For the text-containing cell, return its midpoint in [X, Y] coordinate format. 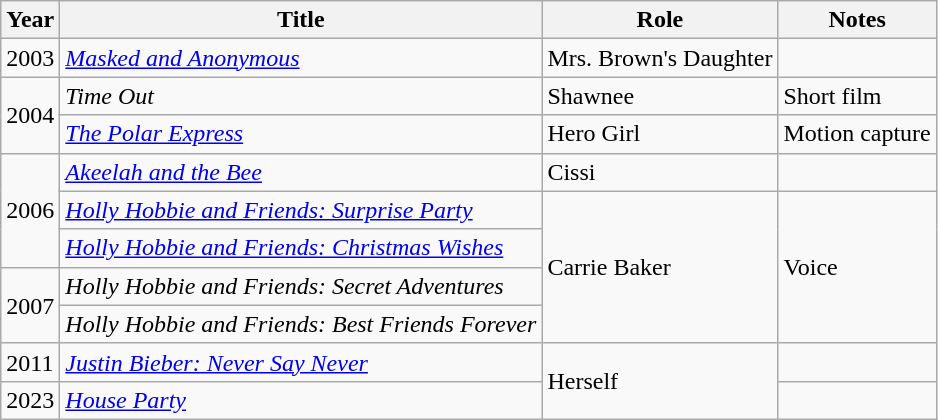
Holly Hobbie and Friends: Christmas Wishes [301, 248]
Carrie Baker [660, 267]
Short film [857, 96]
Holly Hobbie and Friends: Surprise Party [301, 210]
Justin Bieber: Never Say Never [301, 362]
2003 [30, 58]
House Party [301, 400]
Hero Girl [660, 134]
Holly Hobbie and Friends: Secret Adventures [301, 286]
Holly Hobbie and Friends: Best Friends Forever [301, 324]
Shawnee [660, 96]
2007 [30, 305]
The Polar Express [301, 134]
2023 [30, 400]
Title [301, 20]
Herself [660, 381]
2006 [30, 210]
Motion capture [857, 134]
Masked and Anonymous [301, 58]
2004 [30, 115]
Time Out [301, 96]
Year [30, 20]
Akeelah and the Bee [301, 172]
Voice [857, 267]
Cissi [660, 172]
2011 [30, 362]
Role [660, 20]
Notes [857, 20]
Mrs. Brown's Daughter [660, 58]
